Search for the cell housing the specified text and yield its [X, Y] center coordinate. 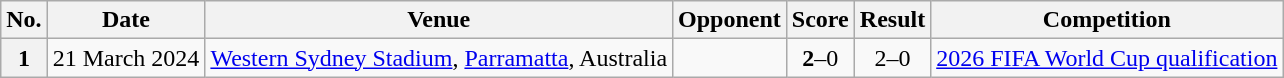
Score [820, 20]
Opponent [730, 20]
Result [892, 20]
1 [24, 58]
Venue [439, 20]
Western Sydney Stadium, Parramatta, Australia [439, 58]
Competition [1107, 20]
Date [126, 20]
No. [24, 20]
21 March 2024 [126, 58]
2026 FIFA World Cup qualification [1107, 58]
